Identify which cell holds the provided text, then report its [X, Y] central coordinate. 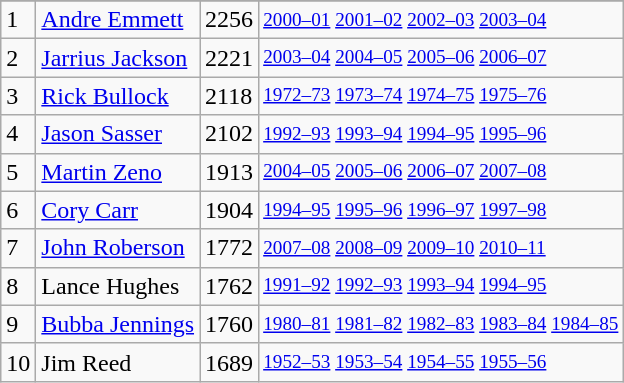
Cory Carr [118, 210]
2004–05 2005–06 2006–07 2007–08 [441, 172]
1689 [230, 362]
1980–81 1981–82 1982–83 1983–84 1984–85 [441, 324]
2102 [230, 134]
2221 [230, 58]
1972–73 1973–74 1974–75 1975–76 [441, 96]
Martin Zeno [118, 172]
Lance Hughes [118, 286]
1952–53 1953–54 1954–55 1955–56 [441, 362]
1762 [230, 286]
2 [18, 58]
2003–04 2004–05 2005–06 2006–07 [441, 58]
Andre Emmett [118, 20]
Jason Sasser [118, 134]
6 [18, 210]
1913 [230, 172]
2118 [230, 96]
8 [18, 286]
2000–01 2001–02 2002–03 2003–04 [441, 20]
1 [18, 20]
John Roberson [118, 248]
9 [18, 324]
3 [18, 96]
5 [18, 172]
10 [18, 362]
Rick Bullock [118, 96]
1991–92 1992–93 1993–94 1994–95 [441, 286]
Bubba Jennings [118, 324]
2256 [230, 20]
1904 [230, 210]
1992–93 1993–94 1994–95 1995–96 [441, 134]
1994–95 1995–96 1996–97 1997–98 [441, 210]
2007–08 2008–09 2009–10 2010–11 [441, 248]
1760 [230, 324]
7 [18, 248]
Jarrius Jackson [118, 58]
1772 [230, 248]
Jim Reed [118, 362]
4 [18, 134]
